Provide the (x, y) coordinate of the cell's center where the given text is located.  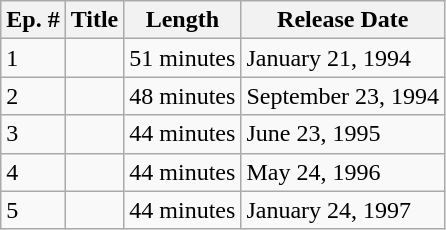
May 24, 1996 (343, 172)
Release Date (343, 20)
June 23, 1995 (343, 134)
Ep. # (33, 20)
January 21, 1994 (343, 58)
January 24, 1997 (343, 210)
5 (33, 210)
3 (33, 134)
Length (182, 20)
48 minutes (182, 96)
51 minutes (182, 58)
Title (94, 20)
1 (33, 58)
4 (33, 172)
September 23, 1994 (343, 96)
2 (33, 96)
